From the cell containing the given text, extract its center point as [x, y] coordinate. 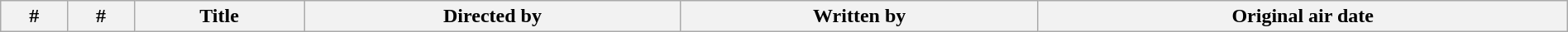
Directed by [493, 16]
Written by [859, 16]
Original air date [1303, 16]
Title [218, 16]
